From the cell containing the given text, extract its center point as [x, y] coordinate. 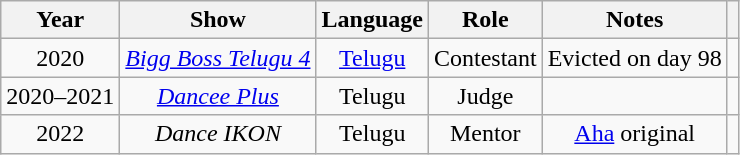
Dance IKON [218, 134]
Role [485, 20]
Evicted on day 98 [634, 58]
2022 [60, 134]
Year [60, 20]
2020–2021 [60, 96]
Notes [634, 20]
Dancee Plus [218, 96]
2020 [60, 58]
Language [372, 20]
Contestant [485, 58]
Aha original [634, 134]
Mentor [485, 134]
Show [218, 20]
Judge [485, 96]
Bigg Boss Telugu 4 [218, 58]
